From the cell containing the given text, extract its center point as (X, Y) coordinate. 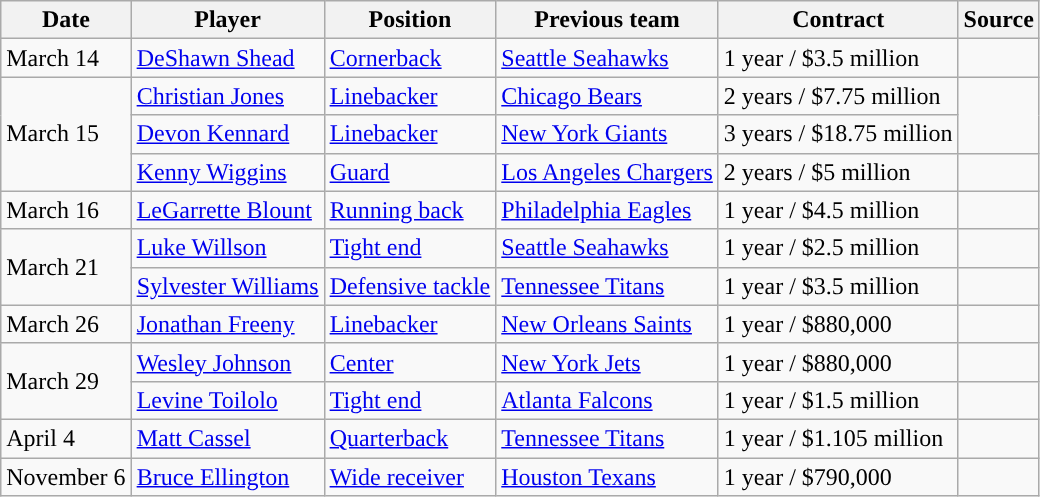
New York Giants (608, 134)
Position (410, 20)
Philadelphia Eagles (608, 210)
3 years / $18.75 million (838, 134)
Previous team (608, 20)
March 15 (66, 134)
Wesley Johnson (228, 362)
Luke Willson (228, 248)
Wide receiver (410, 477)
March 26 (66, 324)
Atlanta Falcons (608, 400)
1 year / $1.5 million (838, 400)
Houston Texans (608, 477)
Chicago Bears (608, 96)
March 21 (66, 267)
1 year / $1.105 million (838, 438)
DeShawn Shead (228, 58)
March 14 (66, 58)
Source (998, 20)
Sylvester Williams (228, 286)
Running back (410, 210)
Los Angeles Chargers (608, 172)
Player (228, 20)
Levine Toilolo (228, 400)
Matt Cassel (228, 438)
November 6 (66, 477)
1 year / $2.5 million (838, 248)
New York Jets (608, 362)
1 year / $4.5 million (838, 210)
Cornerback (410, 58)
Kenny Wiggins (228, 172)
Center (410, 362)
Defensive tackle (410, 286)
Guard (410, 172)
2 years / $7.75 million (838, 96)
Contract (838, 20)
April 4 (66, 438)
Quarterback (410, 438)
Date (66, 20)
Devon Kennard (228, 134)
Bruce Ellington (228, 477)
New Orleans Saints (608, 324)
Jonathan Freeny (228, 324)
March 16 (66, 210)
LeGarrette Blount (228, 210)
2 years / $5 million (838, 172)
Christian Jones (228, 96)
1 year / $790,000 (838, 477)
March 29 (66, 381)
